Capture the cell that displays the provided text and extract its (X, Y) central coordinate. 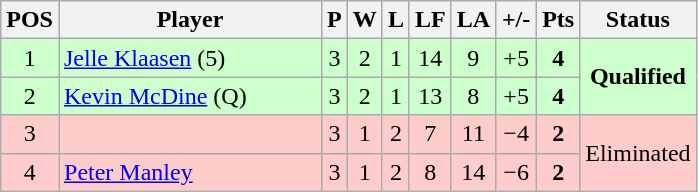
LF (430, 20)
Peter Manley (190, 172)
Kevin McDine (Q) (190, 96)
+/- (516, 20)
−4 (516, 134)
W (364, 20)
Jelle Klaasen (5) (190, 58)
9 (473, 58)
P (335, 20)
LA (473, 20)
Status (638, 20)
13 (430, 96)
Pts (558, 20)
L (396, 20)
7 (430, 134)
Qualified (638, 77)
11 (473, 134)
POS (30, 20)
Eliminated (638, 153)
−6 (516, 172)
Player (190, 20)
